Return the [x, y] coordinate for the center point of the cell that contains the specified text.  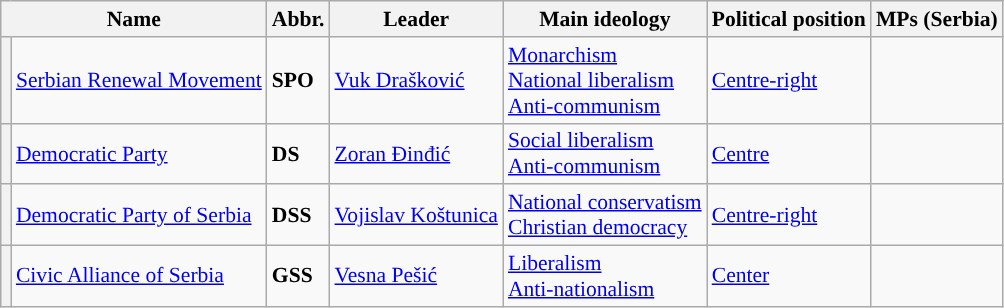
Democratic Party [139, 154]
Democratic Party of Serbia [139, 216]
Name [134, 19]
Vesna Pešić [416, 276]
DS [298, 154]
Civic Alliance of Serbia [139, 276]
Main ideology [605, 19]
LiberalismAnti-nationalism [605, 276]
National conservatismChristian democracy [605, 216]
Centre [789, 154]
Center [789, 276]
Vojislav Koštunica [416, 216]
DSS [298, 216]
Leader [416, 19]
GSS [298, 276]
Vuk Drašković [416, 80]
SPO [298, 80]
MonarchismNational liberalismAnti-communism [605, 80]
Abbr. [298, 19]
Zoran Đinđić [416, 154]
Social liberalismAnti-communism [605, 154]
Political position [789, 19]
MPs (Serbia) [937, 19]
Serbian Renewal Movement [139, 80]
